Capture the cell that displays the provided text and extract its [x, y] central coordinate. 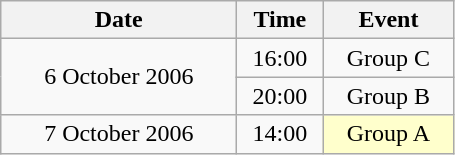
Group A [388, 134]
Time [280, 20]
7 October 2006 [119, 134]
6 October 2006 [119, 77]
14:00 [280, 134]
Event [388, 20]
20:00 [280, 96]
Group B [388, 96]
Date [119, 20]
Group C [388, 58]
16:00 [280, 58]
